Search for the cell housing the specified text and yield its [x, y] center coordinate. 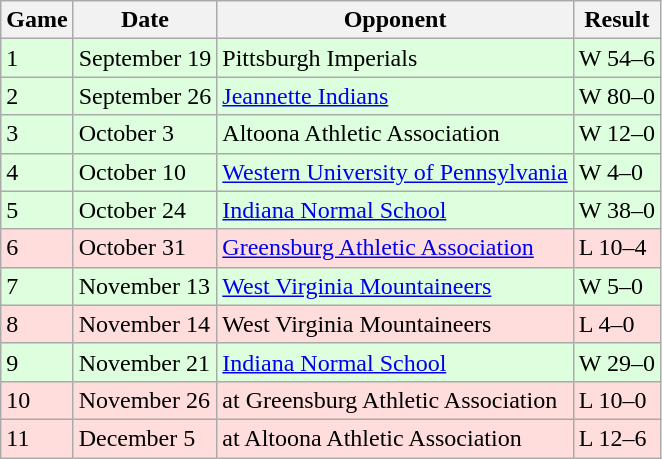
Jeannette Indians [395, 96]
Opponent [395, 20]
October 3 [145, 134]
at Altoona Athletic Association [395, 438]
7 [37, 286]
W 80–0 [616, 96]
10 [37, 400]
Western University of Pennsylvania [395, 172]
W 29–0 [616, 362]
Game [37, 20]
September 26 [145, 96]
November 21 [145, 362]
L 4–0 [616, 324]
W 38–0 [616, 210]
L 10–4 [616, 248]
October 24 [145, 210]
at Greensburg Athletic Association [395, 400]
L 10–0 [616, 400]
11 [37, 438]
1 [37, 58]
9 [37, 362]
Pittsburgh Imperials [395, 58]
W 4–0 [616, 172]
8 [37, 324]
5 [37, 210]
W 12–0 [616, 134]
October 10 [145, 172]
4 [37, 172]
Date [145, 20]
6 [37, 248]
Result [616, 20]
W 5–0 [616, 286]
Altoona Athletic Association [395, 134]
Greensburg Athletic Association [395, 248]
W 54–6 [616, 58]
September 19 [145, 58]
L 12–6 [616, 438]
November 26 [145, 400]
November 14 [145, 324]
November 13 [145, 286]
December 5 [145, 438]
October 31 [145, 248]
3 [37, 134]
2 [37, 96]
